Identify which cell holds the provided text, then report its [X, Y] central coordinate. 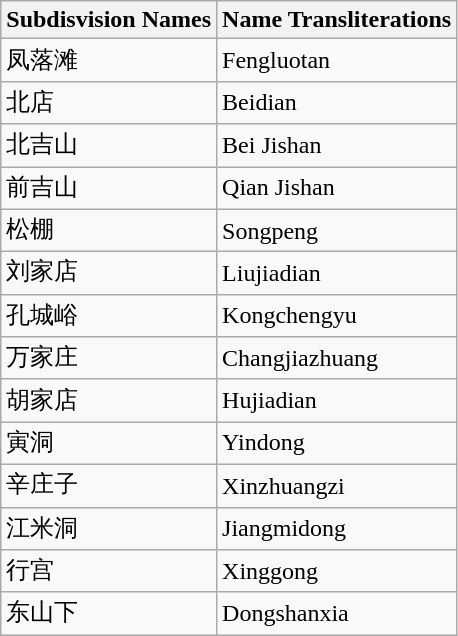
Xinzhuangzi [337, 486]
寅洞 [109, 444]
辛庄子 [109, 486]
孔城峪 [109, 316]
Qian Jishan [337, 188]
Liujiadian [337, 274]
Bei Jishan [337, 146]
前吉山 [109, 188]
Kongchengyu [337, 316]
Fengluotan [337, 60]
刘家店 [109, 274]
胡家店 [109, 400]
Beidian [337, 102]
Subdisvision Names [109, 20]
Yindong [337, 444]
Xinggong [337, 572]
Songpeng [337, 230]
凤落滩 [109, 60]
Changjiazhuang [337, 358]
江米洞 [109, 528]
Name Transliterations [337, 20]
松棚 [109, 230]
行宫 [109, 572]
北店 [109, 102]
Jiangmidong [337, 528]
万家庄 [109, 358]
Hujiadian [337, 400]
Dongshanxia [337, 614]
东山下 [109, 614]
北吉山 [109, 146]
